Return the (x, y) coordinate for the center point of the cell that contains the specified text.  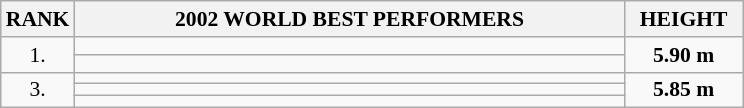
5.85 m (684, 90)
HEIGHT (684, 19)
2002 WORLD BEST PERFORMERS (349, 19)
RANK (38, 19)
3. (38, 90)
5.90 m (684, 55)
1. (38, 55)
